Find where the given text appears and provide that cell's center as [X, Y] coordinate. 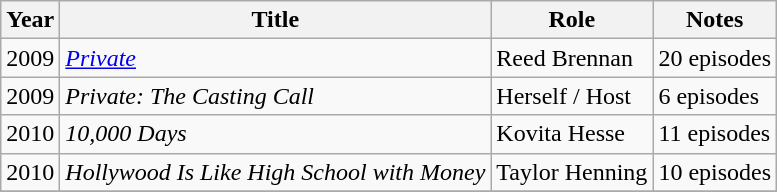
Kovita Hesse [572, 134]
10,000 Days [276, 134]
6 episodes [715, 96]
Reed Brennan [572, 58]
20 episodes [715, 58]
Title [276, 20]
Private [276, 58]
Year [30, 20]
10 episodes [715, 172]
Role [572, 20]
Private: The Casting Call [276, 96]
Taylor Henning [572, 172]
Hollywood Is Like High School with Money [276, 172]
11 episodes [715, 134]
Notes [715, 20]
Herself / Host [572, 96]
